Scan for the cell matching the given text and deliver its [X, Y] coordinate at center. 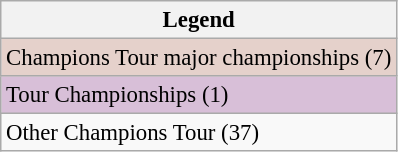
Champions Tour major championships (7) [199, 58]
Tour Championships (1) [199, 95]
Other Champions Tour (37) [199, 133]
Legend [199, 20]
